Search for the cell housing the specified text and yield its (X, Y) center coordinate. 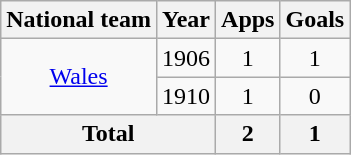
2 (248, 134)
0 (315, 96)
1910 (186, 96)
National team (79, 20)
Year (186, 20)
Total (108, 134)
Apps (248, 20)
Wales (79, 77)
Goals (315, 20)
1906 (186, 58)
